For the text-containing cell, return its midpoint in (X, Y) coordinate format. 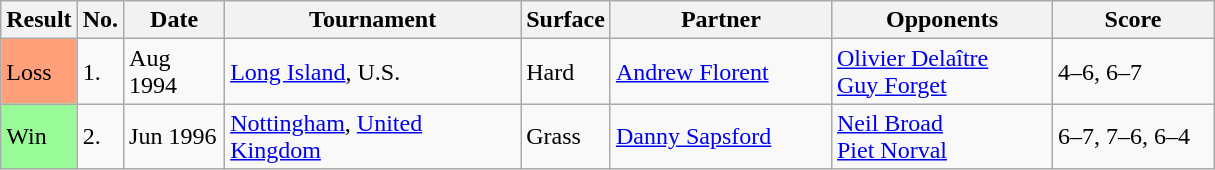
1. (100, 72)
Long Island, U.S. (373, 72)
2. (100, 136)
Grass (566, 136)
Neil Broad Piet Norval (942, 136)
Surface (566, 20)
4–6, 6–7 (1134, 72)
Win (39, 136)
Score (1134, 20)
Partner (720, 20)
Danny Sapsford (720, 136)
Aug 1994 (174, 72)
6–7, 7–6, 6–4 (1134, 136)
Loss (39, 72)
Nottingham, United Kingdom (373, 136)
Hard (566, 72)
Opponents (942, 20)
Tournament (373, 20)
No. (100, 20)
Andrew Florent (720, 72)
Result (39, 20)
Olivier Delaître Guy Forget (942, 72)
Jun 1996 (174, 136)
Date (174, 20)
